For the text-containing cell, return its midpoint in [x, y] coordinate format. 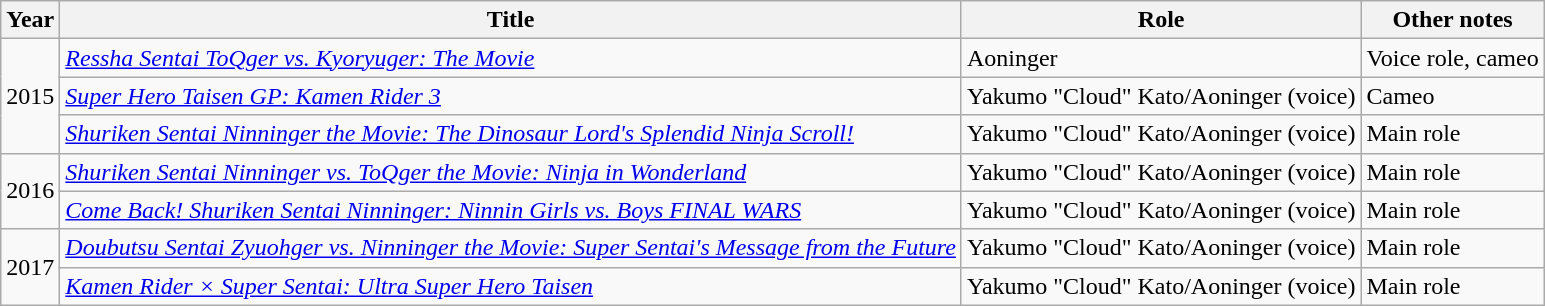
2017 [30, 267]
Super Hero Taisen GP: Kamen Rider 3 [511, 96]
Ressha Sentai ToQger vs. Kyoryuger: The Movie [511, 58]
2015 [30, 96]
2016 [30, 191]
Voice role, cameo [1452, 58]
Year [30, 20]
Aoninger [1161, 58]
Shuriken Sentai Ninninger vs. ToQger the Movie: Ninja in Wonderland [511, 172]
Come Back! Shuriken Sentai Ninninger: Ninnin Girls vs. Boys FINAL WARS [511, 210]
Shuriken Sentai Ninninger the Movie: The Dinosaur Lord's Splendid Ninja Scroll! [511, 134]
Other notes [1452, 20]
Cameo [1452, 96]
Doubutsu Sentai Zyuohger vs. Ninninger the Movie: Super Sentai's Message from the Future [511, 248]
Role [1161, 20]
Kamen Rider × Super Sentai: Ultra Super Hero Taisen [511, 286]
Title [511, 20]
